Return the [X, Y] coordinate for the center point of the cell that contains the specified text.  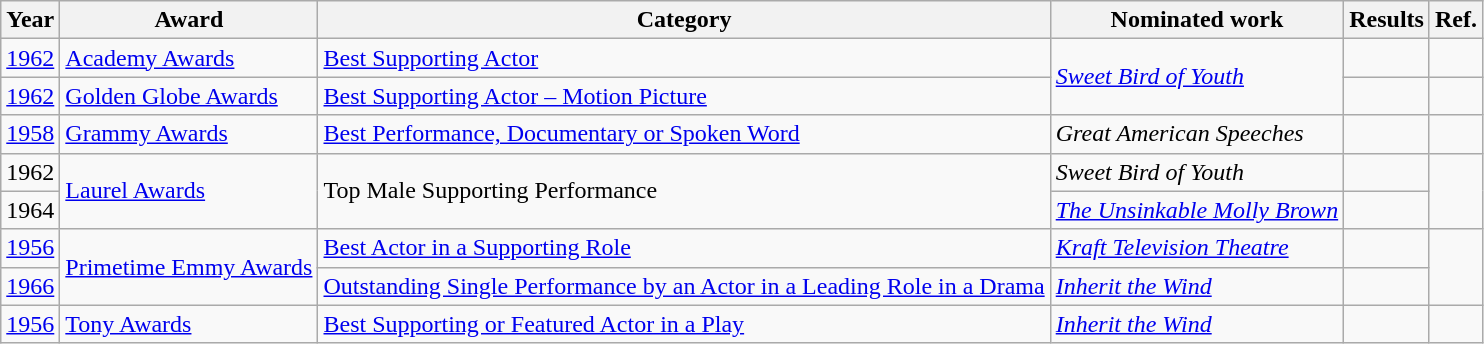
Year [30, 20]
Grammy Awards [189, 134]
Academy Awards [189, 58]
Tony Awards [189, 324]
1964 [30, 210]
Outstanding Single Performance by an Actor in a Leading Role in a Drama [684, 286]
1966 [30, 286]
Category [684, 20]
Top Male Supporting Performance [684, 191]
Award [189, 20]
Best Supporting Actor – Motion Picture [684, 96]
Laurel Awards [189, 191]
Nominated work [1196, 20]
Primetime Emmy Awards [189, 267]
The Unsinkable Molly Brown [1196, 210]
Best Performance, Documentary or Spoken Word [684, 134]
Best Actor in a Supporting Role [684, 248]
Results [1387, 20]
1958 [30, 134]
Ref. [1456, 20]
Golden Globe Awards [189, 96]
Best Supporting Actor [684, 58]
Kraft Television Theatre [1196, 248]
Best Supporting or Featured Actor in a Play [684, 324]
Great American Speeches [1196, 134]
